Locate the cell with the specified text and output its [X, Y] center coordinate. 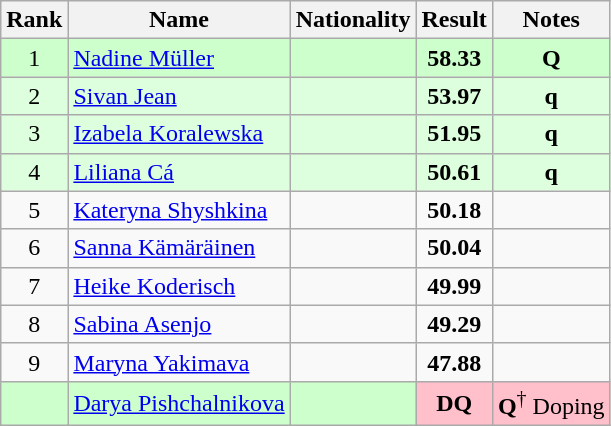
6 [34, 248]
Heike Koderisch [179, 286]
58.33 [454, 58]
Q [551, 58]
51.95 [454, 134]
Maryna Yakimava [179, 362]
8 [34, 324]
Kateryna Shyshkina [179, 210]
49.29 [454, 324]
Name [179, 20]
Notes [551, 20]
4 [34, 172]
50.61 [454, 172]
50.04 [454, 248]
2 [34, 96]
Nationality [353, 20]
DQ [454, 404]
Sanna Kämäräinen [179, 248]
Nadine Müller [179, 58]
47.88 [454, 362]
Result [454, 20]
Izabela Koralewska [179, 134]
7 [34, 286]
1 [34, 58]
49.99 [454, 286]
Sabina Asenjo [179, 324]
9 [34, 362]
Darya Pishchalnikova [179, 404]
Rank [34, 20]
50.18 [454, 210]
53.97 [454, 96]
3 [34, 134]
Liliana Cá [179, 172]
Q† Doping [551, 404]
5 [34, 210]
Sivan Jean [179, 96]
